Find where the given text appears and provide that cell's center as [X, Y] coordinate. 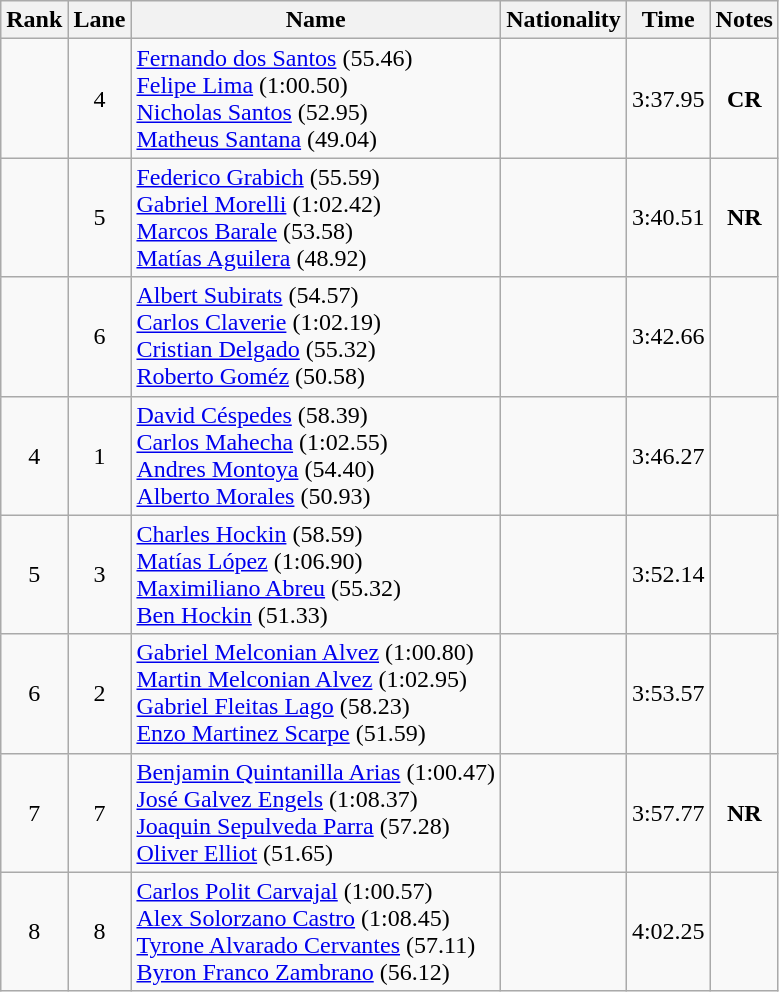
Nationality [564, 20]
Albert Subirats (54.57) Carlos Claverie (1:02.19) Cristian Delgado (55.32) Roberto Goméz (50.58) [316, 336]
Carlos Polit Carvajal (1:00.57) Alex Solorzano Castro (1:08.45) Tyrone Alvarado Cervantes (57.11) Byron Franco Zambrano (56.12) [316, 932]
3:37.95 [668, 98]
David Céspedes (58.39) Carlos Mahecha (1:02.55) Andres Montoya (54.40) Alberto Morales (50.93) [316, 456]
3:42.66 [668, 336]
4:02.25 [668, 932]
1 [100, 456]
3:53.57 [668, 694]
Lane [100, 20]
Gabriel Melconian Alvez (1:00.80) Martin Melconian Alvez (1:02.95) Gabriel Fleitas Lago (58.23) Enzo Martinez Scarpe (51.59) [316, 694]
Benjamin Quintanilla Arias (1:00.47) José Galvez Engels (1:08.37) Joaquin Sepulveda Parra (57.28) Oliver Elliot (51.65) [316, 812]
CR [744, 98]
3:46.27 [668, 456]
Name [316, 20]
Fernando dos Santos (55.46) Felipe Lima (1:00.50) Nicholas Santos (52.95) Matheus Santana (49.04) [316, 98]
3:57.77 [668, 812]
3:40.51 [668, 218]
Federico Grabich (55.59) Gabriel Morelli (1:02.42) Marcos Barale (53.58) Matías Aguilera (48.92) [316, 218]
2 [100, 694]
3:52.14 [668, 574]
Notes [744, 20]
3 [100, 574]
Time [668, 20]
Rank [34, 20]
Charles Hockin (58.59) Matías López (1:06.90) Maximiliano Abreu (55.32) Ben Hockin (51.33) [316, 574]
